For the text-containing cell, return its midpoint in (X, Y) coordinate format. 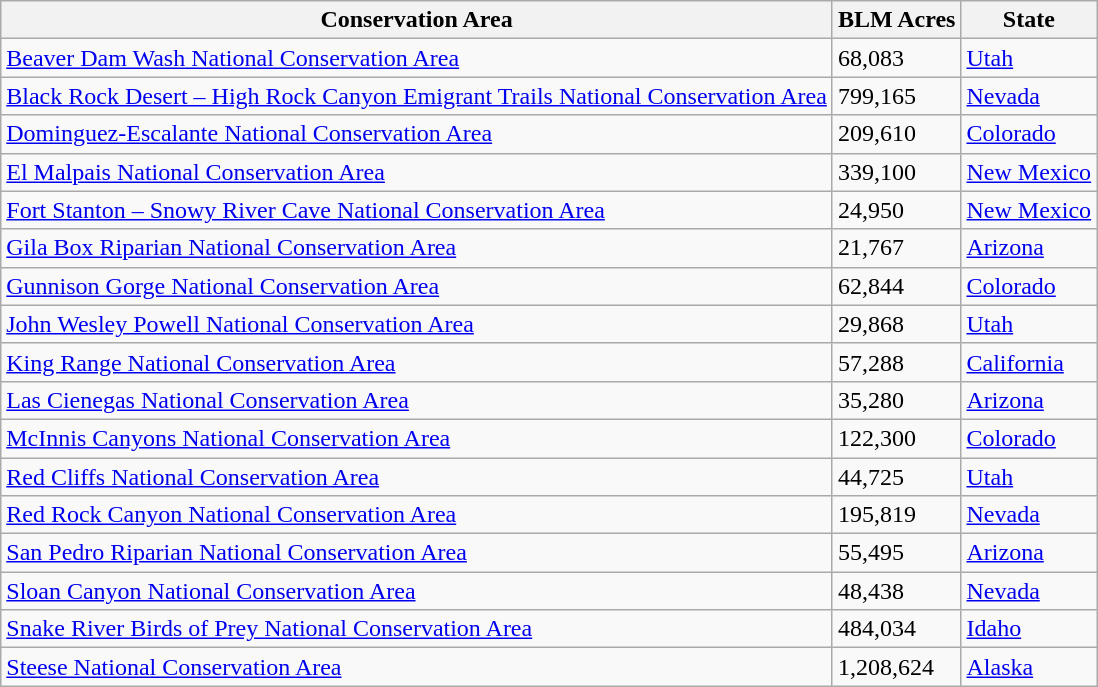
195,819 (896, 515)
35,280 (896, 400)
Red Rock Canyon National Conservation Area (417, 515)
California (1029, 362)
1,208,624 (896, 667)
29,868 (896, 324)
55,495 (896, 553)
King Range National Conservation Area (417, 362)
48,438 (896, 591)
El Malpais National Conservation Area (417, 172)
BLM Acres (896, 20)
State (1029, 20)
Fort Stanton – Snowy River Cave National Conservation Area (417, 210)
62,844 (896, 286)
57,288 (896, 362)
484,034 (896, 629)
Gila Box Riparian National Conservation Area (417, 248)
68,083 (896, 58)
Sloan Canyon National Conservation Area (417, 591)
44,725 (896, 477)
24,950 (896, 210)
Idaho (1029, 629)
799,165 (896, 96)
McInnis Canyons National Conservation Area (417, 438)
Steese National Conservation Area (417, 667)
Conservation Area (417, 20)
Las Cienegas National Conservation Area (417, 400)
Gunnison Gorge National Conservation Area (417, 286)
21,767 (896, 248)
San Pedro Riparian National Conservation Area (417, 553)
209,610 (896, 134)
Alaska (1029, 667)
Beaver Dam Wash National Conservation Area (417, 58)
John Wesley Powell National Conservation Area (417, 324)
339,100 (896, 172)
Snake River Birds of Prey National Conservation Area (417, 629)
Red Cliffs National Conservation Area (417, 477)
Black Rock Desert – High Rock Canyon Emigrant Trails National Conservation Area (417, 96)
122,300 (896, 438)
Dominguez-Escalante National Conservation Area (417, 134)
